Extract the (x, y) coordinate from the center of the cell holding the provided text.  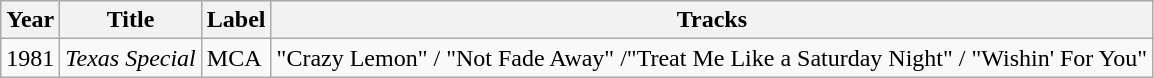
1981 (30, 58)
Year (30, 20)
Title (130, 20)
"Crazy Lemon" / "Not Fade Away" /"Treat Me Like a Saturday Night" / "Wishin' For You" (712, 58)
Label (236, 20)
MCA (236, 58)
Texas Special (130, 58)
Tracks (712, 20)
